From the cell containing the given text, extract its center point as (x, y) coordinate. 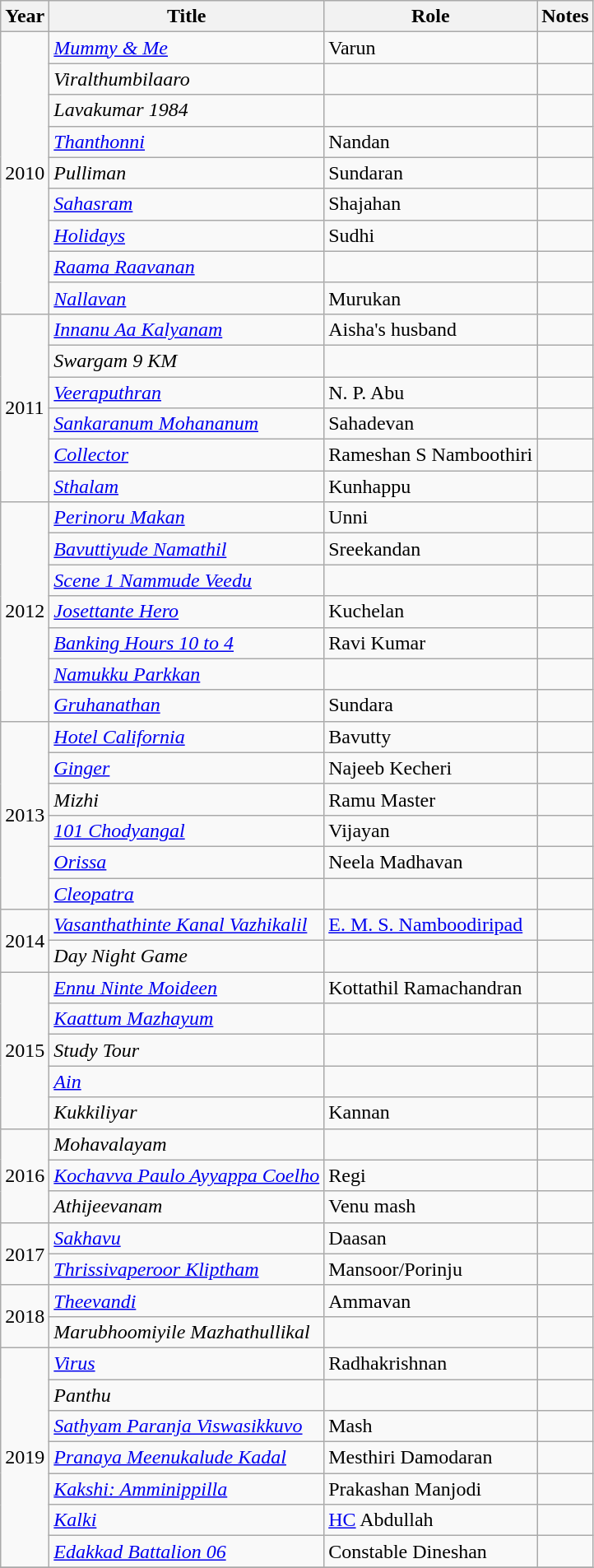
2015 (25, 1050)
Gruhanathan (187, 705)
2010 (25, 173)
Banking Hours 10 to 4 (187, 643)
Sahadevan (431, 424)
Mohavalayam (187, 1144)
Marubhoomiyile Mazhathullikal (187, 1332)
Sundaran (431, 173)
Kunhappu (431, 486)
Vijayan (431, 831)
Bavuttiyude Namathil (187, 549)
Sthalam (187, 486)
Sakhavu (187, 1238)
Rameshan S Namboothiri (431, 455)
Varun (431, 48)
Edakkad Battalion 06 (187, 1552)
Mansoor/Porinju (431, 1269)
Mesthiri Damodaran (431, 1458)
Sathyam Paranja Viswasikkuvo (187, 1426)
Ennu Ninte Moideen (187, 988)
Collector (187, 455)
Thanthonni (187, 142)
HC Abdullah (431, 1520)
Veeraputhran (187, 393)
Ammavan (431, 1300)
2013 (25, 815)
Theevandi (187, 1300)
Orissa (187, 862)
Virus (187, 1363)
Thrissivaperoor Kliptham (187, 1269)
Bavutty (431, 737)
2017 (25, 1254)
2012 (25, 612)
N. P. Abu (431, 393)
Sundara (431, 705)
Cleopatra (187, 893)
Role (431, 16)
Daasan (431, 1238)
Swargam 9 KM (187, 361)
Sreekandan (431, 549)
Title (187, 16)
Kochavva Paulo Ayyappa Coelho (187, 1175)
Kuchelan (431, 612)
Ramu Master (431, 799)
Mummy & Me (187, 48)
Kukkiliyar (187, 1113)
Ginger (187, 768)
Prakashan Manjodi (431, 1489)
Sudhi (431, 235)
Shajahan (431, 204)
Viralthumbilaaro (187, 79)
Notes (565, 16)
Unni (431, 518)
Kalki (187, 1520)
Pulliman (187, 173)
Raama Raavanan (187, 267)
2016 (25, 1175)
Mizhi (187, 799)
Day Night Game (187, 956)
Scene 1 Nammude Veedu (187, 580)
Ravi Kumar (431, 643)
2019 (25, 1457)
Innanu Aa Kalyanam (187, 329)
101 Chodyangal (187, 831)
Ain (187, 1082)
Neela Madhavan (431, 862)
Pranaya Meenukalude Kadal (187, 1458)
Murukan (431, 298)
Hotel California (187, 737)
Nandan (431, 142)
Sankaranum Mohananum (187, 424)
Kakshi: Amminippilla (187, 1489)
Kottathil Ramachandran (431, 988)
Nallavan (187, 298)
2011 (25, 407)
Venu mash (431, 1207)
Study Tour (187, 1050)
Regi (431, 1175)
Athijeevanam (187, 1207)
E. M. S. Namboodiripad (431, 925)
Vasanthathinte Kanal Vazhikalil (187, 925)
Panthu (187, 1395)
2014 (25, 941)
Kannan (431, 1113)
Holidays (187, 235)
Radhakrishnan (431, 1363)
Perinoru Makan (187, 518)
Lavakumar 1984 (187, 110)
Year (25, 16)
Kaattum Mazhayum (187, 1019)
Constable Dineshan (431, 1552)
Namukku Parkkan (187, 674)
Najeeb Kecheri (431, 768)
Sahasram (187, 204)
Josettante Hero (187, 612)
2018 (25, 1316)
Aisha's husband (431, 329)
Mash (431, 1426)
